Return the (x, y) coordinate for the center point of the cell that contains the specified text.  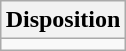
Disposition (63, 20)
